Return the [X, Y] coordinate for the center point of the cell that contains the specified text.  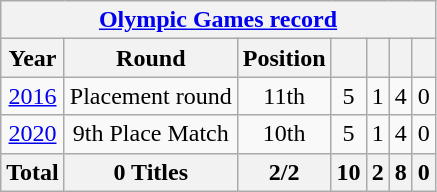
11th [284, 96]
Round [150, 58]
8 [400, 172]
Olympic Games record [218, 20]
Position [284, 58]
2 [378, 172]
10 [348, 172]
Total [33, 172]
10th [284, 134]
Year [33, 58]
2020 [33, 134]
2016 [33, 96]
0 Titles [150, 172]
2/2 [284, 172]
9th Place Match [150, 134]
Placement round [150, 96]
